Search for the cell housing the specified text and yield its [X, Y] center coordinate. 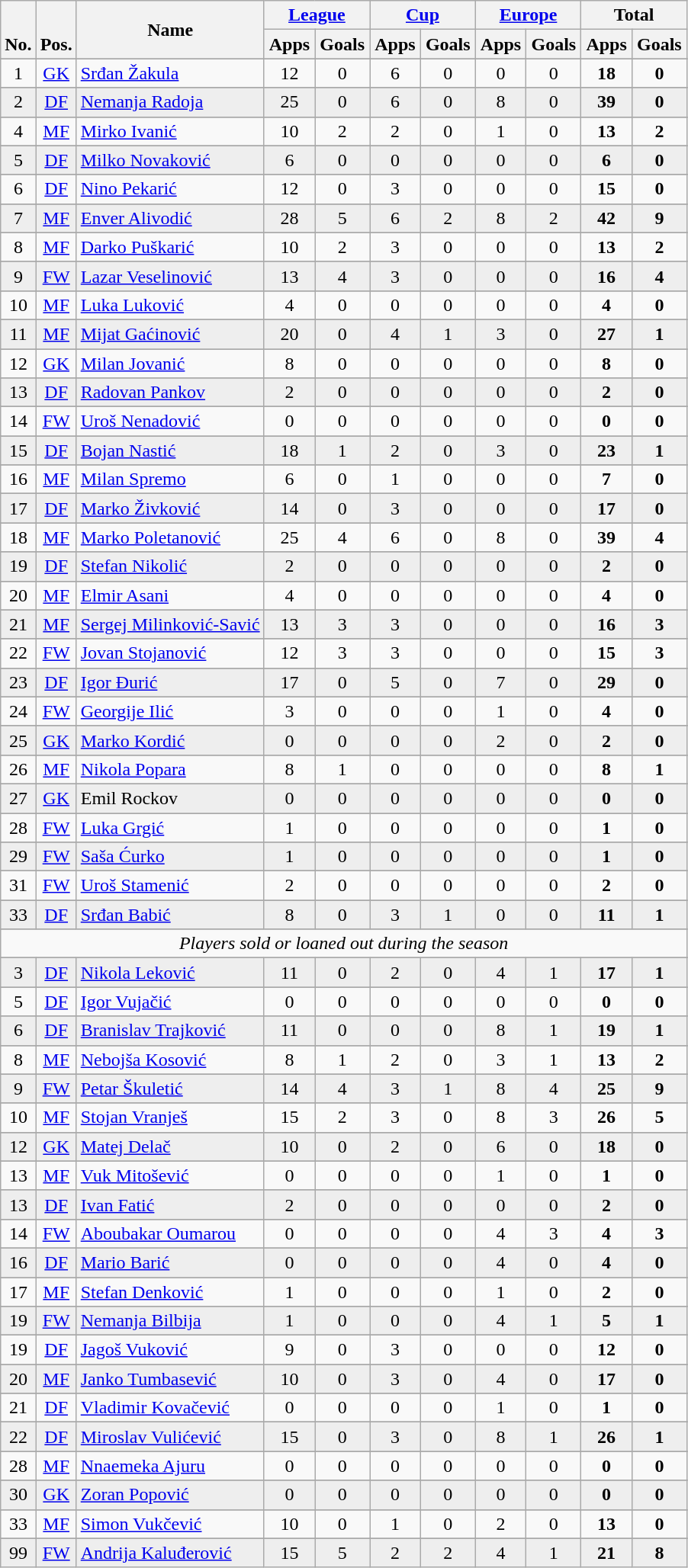
Igor Đurić [170, 682]
Nnaemeka Ajuru [170, 1466]
Saša Ćurko [170, 857]
Andrija Kaluđerović [170, 1553]
League [317, 15]
Stojan Vranješ [170, 1117]
Miroslav Vulićević [170, 1437]
Players sold or loaned out during the season [344, 944]
24 [18, 711]
Pos. [56, 30]
Aboubakar Oumarou [170, 1233]
Matej Delač [170, 1146]
Vuk Mitošević [170, 1175]
42 [607, 218]
Luka Grgić [170, 827]
Total [635, 15]
Nikola Leković [170, 973]
Nebojša Kosović [170, 1060]
Uroš Nenadović [170, 422]
Emil Rockov [170, 798]
Name [170, 30]
Lazar Veselinović [170, 276]
Europe [528, 15]
Marko Poletanović [170, 537]
99 [18, 1553]
Janko Tumbasević [170, 1379]
Marko Živković [170, 508]
Nino Pekarić [170, 189]
Mario Barić [170, 1262]
Luka Luković [170, 305]
Simon Vukčević [170, 1524]
Branislav Trajković [170, 1031]
Georgije Ilić [170, 711]
No. [18, 30]
Ivan Fatić [170, 1204]
Nemanja Radoja [170, 102]
Mijat Gaćinović [170, 334]
Stefan Nikolić [170, 566]
Milan Spremo [170, 479]
Jovan Stojanović [170, 653]
Radovan Pankov [170, 393]
Srđan Žakula [170, 73]
Petar Škuletić [170, 1089]
Bojan Nastić [170, 451]
Marko Kordić [170, 740]
Igor Vujačić [170, 1002]
Elmir Asani [170, 595]
Nemanja Bilbija [170, 1321]
Vladimir Kovačević [170, 1408]
Jagoš Vuković [170, 1350]
Milko Novaković [170, 160]
Zoran Popović [170, 1495]
Mirko Ivanić [170, 131]
Sergej Milinković-Savić [170, 624]
Uroš Stamenić [170, 886]
31 [18, 886]
Stefan Denković [170, 1292]
Milan Jovanić [170, 364]
Darko Puškarić [170, 247]
Enver Alivodić [170, 218]
Cup [423, 15]
Srđan Babić [170, 915]
Nikola Popara [170, 769]
30 [18, 1495]
